Locate the cell with the specified text and output its [X, Y] center coordinate. 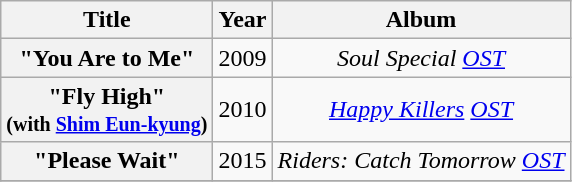
Year [242, 20]
"Please Wait" [107, 161]
"Fly High" (with Shim Eun-kyung) [107, 110]
2009 [242, 58]
Riders: Catch Tomorrow OST [421, 161]
Happy Killers OST [421, 110]
2010 [242, 110]
Album [421, 20]
Title [107, 20]
2015 [242, 161]
"You Are to Me" [107, 58]
Soul Special OST [421, 58]
